Identify which cell holds the provided text, then report its [X, Y] central coordinate. 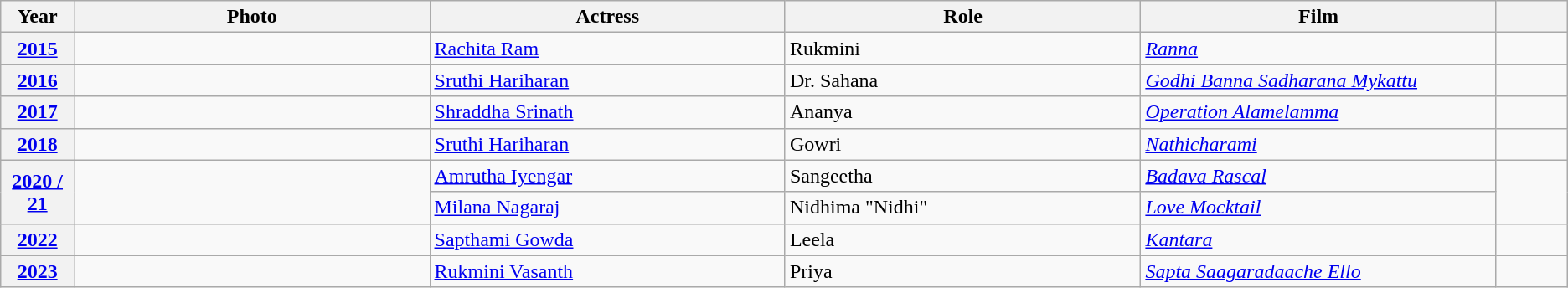
Ananya [962, 112]
Photo [252, 17]
2022 [38, 239]
Role [962, 17]
Sapta Saagaradaache Ello [1318, 271]
Amrutha Iyengar [607, 176]
Operation Alamelamma [1318, 112]
Year [38, 17]
Gowri [962, 144]
2015 [38, 49]
2016 [38, 80]
2018 [38, 144]
2023 [38, 271]
Kantara [1318, 239]
Rukmini Vasanth [607, 271]
Shraddha Srinath [607, 112]
Ranna [1318, 49]
Badava Rascal [1318, 176]
Rukmini [962, 49]
Godhi Banna Sadharana Mykattu [1318, 80]
Actress [607, 17]
Sangeetha [962, 176]
2017 [38, 112]
Milana Nagaraj [607, 208]
Love Mocktail [1318, 208]
Dr. Sahana [962, 80]
Sapthami Gowda [607, 239]
Film [1318, 17]
Rachita Ram [607, 49]
Leela [962, 239]
Nidhima "Nidhi" [962, 208]
Priya [962, 271]
Nathicharami [1318, 144]
2020 / 21 [38, 192]
